For the text-containing cell, return its midpoint in [x, y] coordinate format. 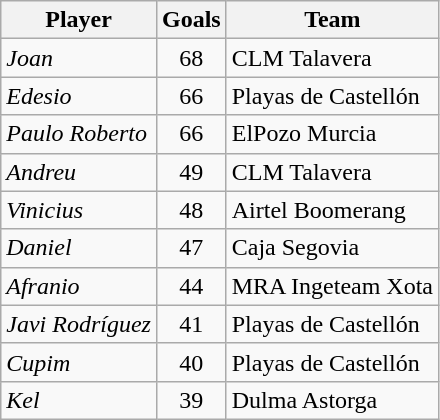
39 [191, 400]
Kel [79, 400]
Afranio [79, 286]
ElPozo Murcia [332, 134]
48 [191, 210]
68 [191, 58]
Cupim [79, 362]
49 [191, 172]
44 [191, 286]
Player [79, 20]
Dulma Astorga [332, 400]
41 [191, 324]
Vinicius [79, 210]
47 [191, 248]
Airtel Boomerang [332, 210]
Caja Segovia [332, 248]
Team [332, 20]
Edesio [79, 96]
Javi Rodríguez [79, 324]
Goals [191, 20]
Daniel [79, 248]
Paulo Roberto [79, 134]
MRA Ingeteam Xota [332, 286]
Andreu [79, 172]
40 [191, 362]
Joan [79, 58]
